Return (x, y) of the center of cell containing provided text 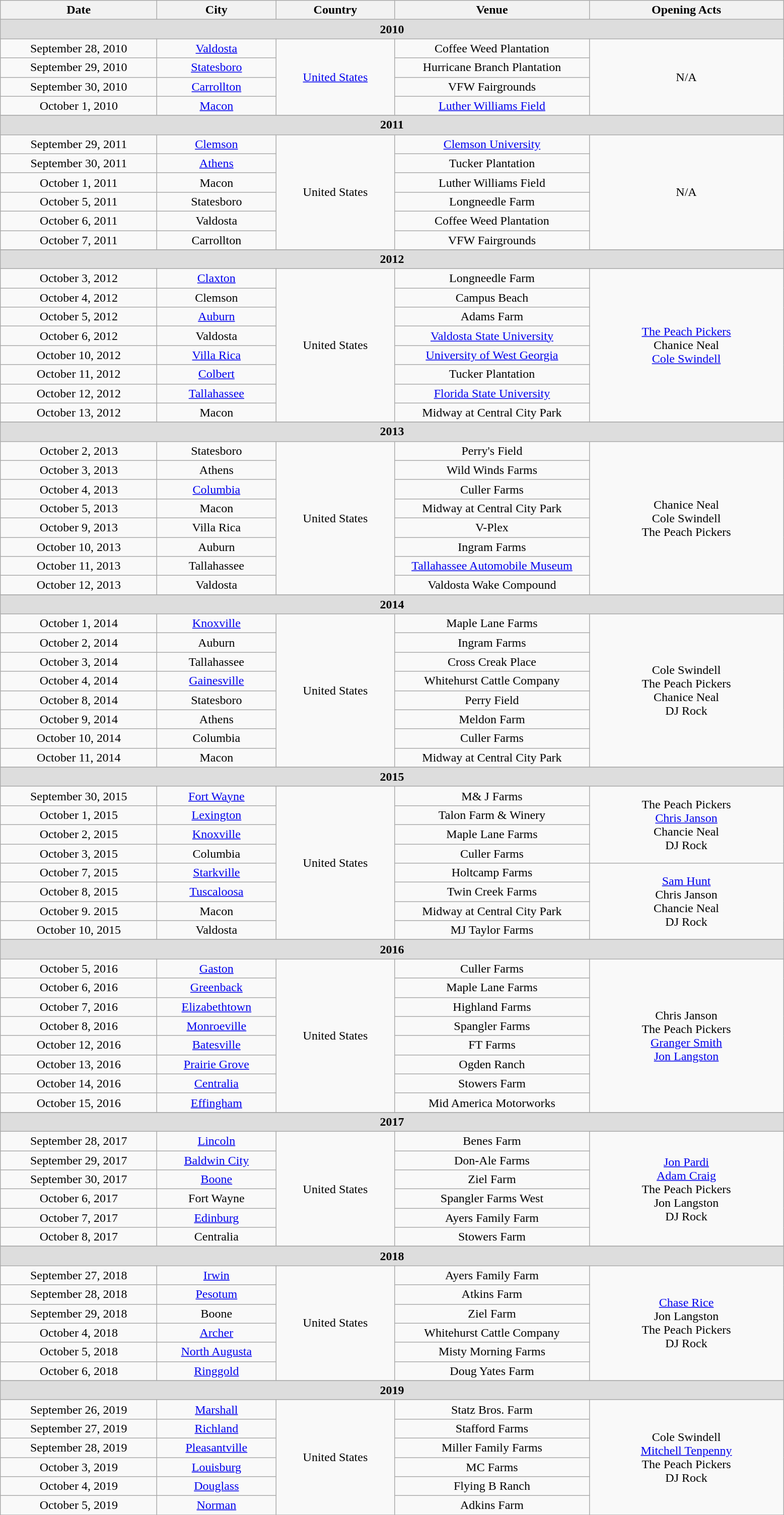
Tuscaloosa (217, 892)
Colbert (217, 374)
Meldon Farm (492, 719)
Baldwin City (217, 1160)
September 29, 2010 (79, 67)
October 2, 2013 (79, 451)
October 12, 2016 (79, 1045)
FT Farms (492, 1045)
2019 (392, 1390)
October 10, 2013 (79, 546)
October 7, 2016 (79, 1007)
Cole SwindellThe Peach PickersChanice Neal DJ Rock (686, 691)
2013 (392, 432)
October 12, 2012 (79, 393)
Norman (217, 1505)
Louisburg (217, 1467)
Gaston (217, 969)
September 28, 2018 (79, 1294)
October 1, 2011 (79, 182)
October 8, 2014 (79, 700)
Twin Creek Farms (492, 892)
Flying B Ranch (492, 1486)
October 5, 2013 (79, 508)
October 5, 2019 (79, 1505)
October 1, 2014 (79, 624)
October 4, 2018 (79, 1333)
September 30, 2010 (79, 87)
2016 (392, 949)
Pesotum (217, 1294)
October 9, 2013 (79, 527)
October 8, 2015 (79, 892)
October 13, 2016 (79, 1064)
MJ Taylor Farms (492, 930)
October 11, 2013 (79, 566)
Florida State University (492, 393)
The Peach PickersChanice NealCole Swindell (686, 346)
2017 (392, 1122)
October 6, 2017 (79, 1199)
Pleasantville (217, 1448)
October 4, 2019 (79, 1486)
2012 (392, 259)
Talon Farm & Winery (492, 815)
MC Farms (492, 1467)
The Peach PickersChris JansonChancie NealDJ Rock (686, 824)
Tallahassee Automobile Museum (492, 566)
Greenback (217, 988)
Gainesville (217, 681)
Chase RiceJon LangstonThe Peach PickersDJ Rock (686, 1323)
October 13, 2012 (79, 412)
October 10, 2014 (79, 738)
Spangler Farms West (492, 1199)
October 3, 2012 (79, 279)
October 1, 2010 (79, 106)
Chanice NealCole SwindellThe Peach Pickers (686, 518)
Hurricane Branch Plantation (492, 67)
Highland Farms (492, 1007)
Starkville (217, 873)
Claxton (217, 279)
October 5, 2018 (79, 1352)
October 4, 2012 (79, 298)
October 5, 2011 (79, 201)
October 8, 2016 (79, 1026)
Benes Farm (492, 1141)
Holtcamp Farms (492, 873)
October 6, 2016 (79, 988)
September 27, 2018 (79, 1275)
Valdosta Wake Compound (492, 585)
Doug Yates Farm (492, 1371)
October 6, 2012 (79, 336)
September 29, 2011 (79, 144)
Venue (492, 10)
Monroeville (217, 1026)
Ringgold (217, 1371)
Clemson University (492, 144)
Misty Morning Farms (492, 1352)
September 26, 2019 (79, 1409)
October 3, 2014 (79, 662)
Batesville (217, 1045)
October 6, 2011 (79, 221)
Miller Family Farms (492, 1448)
October 5, 2016 (79, 969)
October 4, 2013 (79, 489)
October 11, 2014 (79, 757)
October 7, 2017 (79, 1218)
Cross Creak Place (492, 662)
October 1, 2015 (79, 815)
October 5, 2012 (79, 317)
September 30, 2017 (79, 1180)
Don-Ale Farms (492, 1160)
Lexington (217, 815)
October 12, 2013 (79, 585)
October 9. 2015 (79, 911)
October 7, 2015 (79, 873)
October 2, 2015 (79, 834)
Chris JansonThe Peach PickersGranger SmithJon Langston (686, 1036)
Effingham (217, 1103)
September 27, 2019 (79, 1428)
City (217, 10)
Cole SwindellMitchell TenpennyThe Peach PickersDJ Rock (686, 1457)
Atkins Farm (492, 1294)
Country (335, 10)
Douglass (217, 1486)
Statz Bros. Farm (492, 1409)
V-Plex (492, 527)
September 30, 2015 (79, 796)
Prairie Grove (217, 1064)
October 3, 2015 (79, 854)
2014 (392, 604)
October 8, 2017 (79, 1237)
Edinburg (217, 1218)
September 28, 2010 (79, 48)
Elizabethtown (217, 1007)
September 29, 2018 (79, 1314)
September 28, 2017 (79, 1141)
M& J Farms (492, 796)
Adams Farm (492, 317)
Mid America Motorworks (492, 1103)
September 30, 2011 (79, 163)
Jon PardiAdam CraigThe Peach PickersJon LangstonDJ Rock (686, 1189)
October 14, 2016 (79, 1083)
Ogden Ranch (492, 1064)
2011 (392, 125)
Opening Acts (686, 10)
Archer (217, 1333)
October 7, 2011 (79, 240)
October 6, 2018 (79, 1371)
Stafford Farms (492, 1428)
2015 (392, 777)
Richland (217, 1428)
Spangler Farms (492, 1026)
October 3, 2019 (79, 1467)
Lincoln (217, 1141)
October 9, 2014 (79, 719)
October 15, 2016 (79, 1103)
September 28, 2019 (79, 1448)
Perry's Field (492, 451)
Wild Winds Farms (492, 470)
October 2, 2014 (79, 643)
September 29, 2017 (79, 1160)
October 11, 2012 (79, 374)
Sam HuntChris JansonChancie NealDJ Rock (686, 902)
October 3, 2013 (79, 470)
University of West Georgia (492, 355)
2010 (392, 29)
October 10, 2015 (79, 930)
October 4, 2014 (79, 681)
Perry Field (492, 700)
Valdosta State University (492, 336)
Adkins Farm (492, 1505)
Campus Beach (492, 298)
Marshall (217, 1409)
Date (79, 10)
North Augusta (217, 1352)
2018 (392, 1256)
Irwin (217, 1275)
October 10, 2012 (79, 355)
